Search for the cell housing the specified text and yield its [x, y] center coordinate. 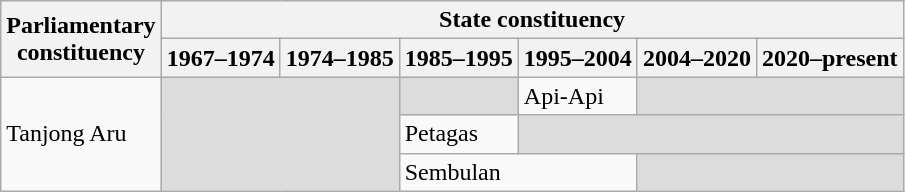
1967–1974 [220, 58]
Tanjong Aru [81, 134]
State constituency [532, 20]
1974–1985 [340, 58]
1995–2004 [578, 58]
1985–1995 [458, 58]
2020–present [830, 58]
2004–2020 [696, 58]
Petagas [458, 134]
Parliamentaryconstituency [81, 39]
Api-Api [578, 96]
Sembulan [518, 172]
